Return [x, y] of the center of cell containing provided text 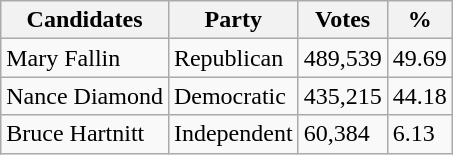
Mary Fallin [85, 58]
Democratic [233, 96]
% [420, 20]
6.13 [420, 134]
Republican [233, 58]
44.18 [420, 96]
60,384 [342, 134]
489,539 [342, 58]
435,215 [342, 96]
Independent [233, 134]
Nance Diamond [85, 96]
Votes [342, 20]
Party [233, 20]
49.69 [420, 58]
Bruce Hartnitt [85, 134]
Candidates [85, 20]
